For the text-containing cell, return its midpoint in [x, y] coordinate format. 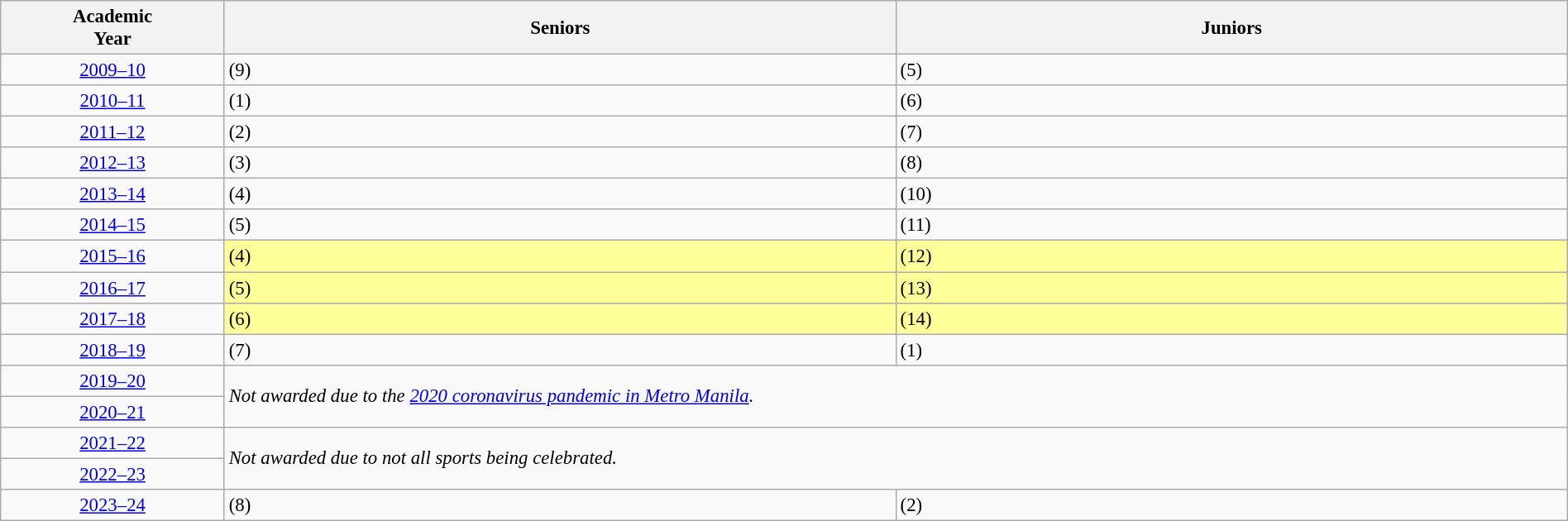
2022–23 [112, 474]
2010–11 [112, 101]
(14) [1231, 318]
2016–17 [112, 288]
(9) [560, 70]
2015–16 [112, 256]
(11) [1231, 226]
(3) [560, 163]
2021–22 [112, 443]
Juniors [1231, 28]
AcademicYear [112, 28]
2023–24 [112, 505]
2018–19 [112, 350]
2014–15 [112, 226]
2013–14 [112, 194]
Not awarded due to not all sports being celebrated. [896, 458]
(13) [1231, 288]
2017–18 [112, 318]
(10) [1231, 194]
2012–13 [112, 163]
2011–12 [112, 132]
Not awarded due to the 2020 coronavirus pandemic in Metro Manila. [896, 395]
2020–21 [112, 412]
2019–20 [112, 380]
(12) [1231, 256]
Seniors [560, 28]
2009–10 [112, 70]
